Pinpoint the cell where the given text exists, returning its (X, Y) midpoint coordinate. 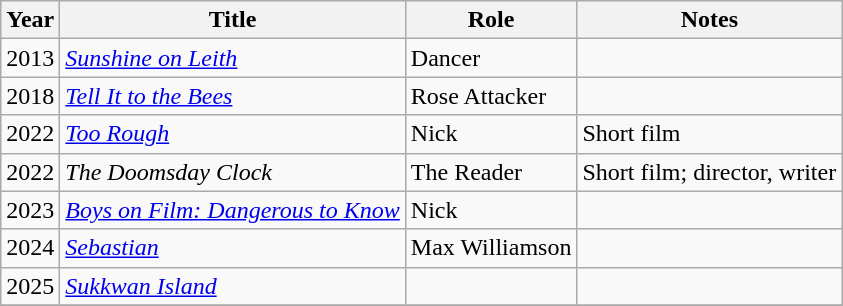
Tell It to the Bees (232, 96)
Sukkwan Island (232, 286)
2023 (30, 210)
Boys on Film: Dangerous to Know (232, 210)
2024 (30, 248)
Notes (710, 20)
The Reader (491, 172)
Max Williamson (491, 248)
The Doomsday Clock (232, 172)
Short film; director, writer (710, 172)
Title (232, 20)
Role (491, 20)
Rose Attacker (491, 96)
Short film (710, 134)
2013 (30, 58)
Sunshine on Leith (232, 58)
2018 (30, 96)
2025 (30, 286)
Too Rough (232, 134)
Year (30, 20)
Dancer (491, 58)
Sebastian (232, 248)
